Determine the (x, y) coordinate at the center of the cell enclosing the given text.  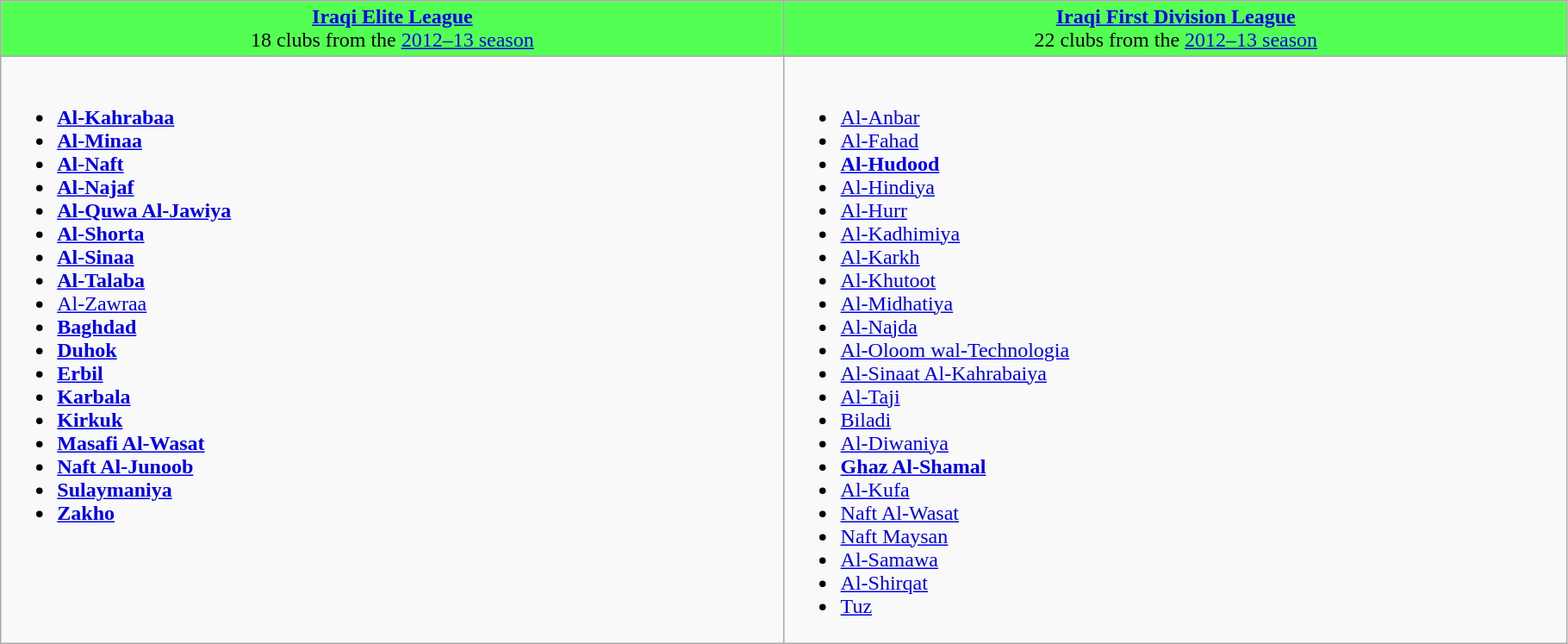
Iraqi First Division League 22 clubs from the 2012–13 season (1175, 29)
Iraqi Elite League18 clubs from the 2012–13 season (393, 29)
